Extract the [x, y] coordinate from the center of the cell holding the provided text.  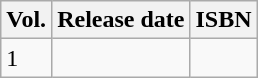
1 [26, 58]
Release date [121, 20]
Vol. [26, 20]
ISBN [224, 20]
